Find where the given text appears and provide that cell's center as (X, Y) coordinate. 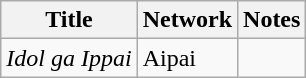
Network (187, 20)
Idol ga Ippai (69, 58)
Title (69, 20)
Aipai (187, 58)
Notes (272, 20)
